Return (x, y) of the center of cell containing provided text 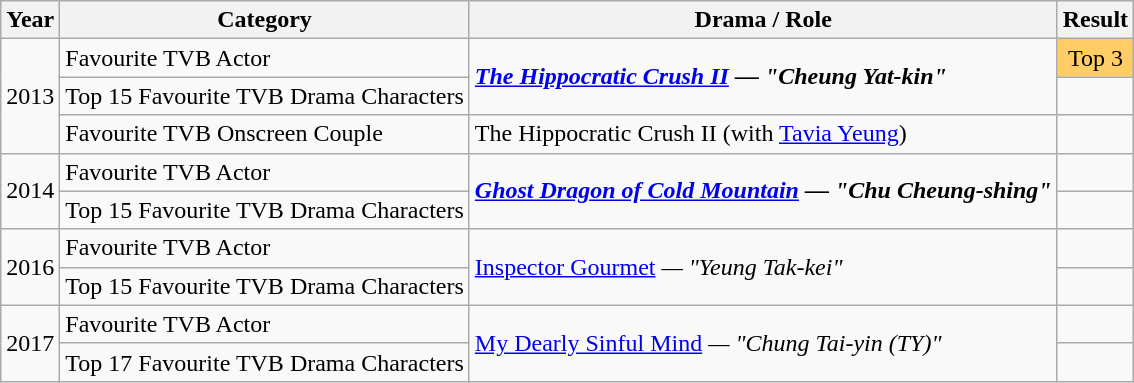
2017 (30, 343)
Favourite TVB Onscreen Couple (265, 134)
Top 17 Favourite TVB Drama Characters (265, 362)
The Hippocratic Crush II — "Cheung Yat-kin" (763, 77)
Result (1095, 20)
2016 (30, 267)
Year (30, 20)
Category (265, 20)
Drama / Role (763, 20)
Top 3 (1095, 58)
The Hippocratic Crush II (with Tavia Yeung) (763, 134)
My Dearly Sinful Mind — "Chung Tai-yin (TY)" (763, 343)
Ghost Dragon of Cold Mountain — "Chu Cheung-shing" (763, 191)
2014 (30, 191)
Inspector Gourmet — "Yeung Tak-kei" (763, 267)
2013 (30, 96)
